Return [X, Y] of the center of cell containing provided text 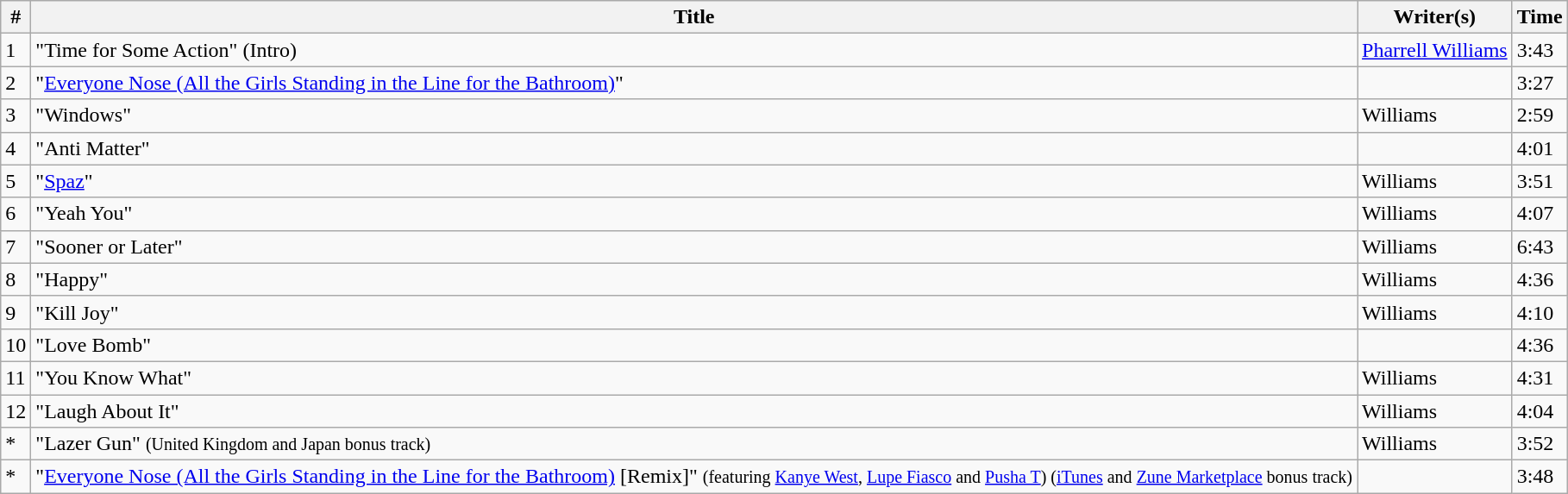
4:01 [1540, 148]
4:10 [1540, 312]
"Love Bomb" [694, 345]
"Yeah You" [694, 214]
Time [1540, 17]
"Sooner or Later" [694, 247]
4 [16, 148]
"Laugh About It" [694, 411]
"Everyone Nose (All the Girls Standing in the Line for the Bathroom)" [694, 83]
"You Know What" [694, 378]
3:43 [1540, 50]
2 [16, 83]
Pharrell Williams [1435, 50]
1 [16, 50]
"Kill Joy" [694, 312]
"Time for Some Action" (Intro) [694, 50]
10 [16, 345]
2:59 [1540, 116]
4:04 [1540, 411]
Title [694, 17]
4:07 [1540, 214]
3 [16, 116]
"Spaz" [694, 181]
Writer(s) [1435, 17]
11 [16, 378]
3:48 [1540, 477]
4:31 [1540, 378]
3:51 [1540, 181]
5 [16, 181]
3:52 [1540, 444]
6 [16, 214]
3:27 [1540, 83]
8 [16, 279]
# [16, 17]
"Windows" [694, 116]
"Anti Matter" [694, 148]
6:43 [1540, 247]
"Happy" [694, 279]
9 [16, 312]
12 [16, 411]
7 [16, 247]
"Lazer Gun" (United Kingdom and Japan bonus track) [694, 444]
